Locate the cell with the specified text and output its (X, Y) center coordinate. 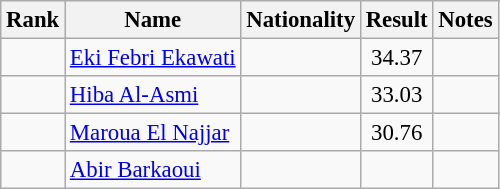
Hiba Al-Asmi (153, 95)
Result (396, 20)
Rank (33, 20)
34.37 (396, 58)
Nationality (300, 20)
Abir Barkaoui (153, 170)
Eki Febri Ekawati (153, 58)
Name (153, 20)
Maroua El Najjar (153, 133)
30.76 (396, 133)
33.03 (396, 95)
Notes (466, 20)
